Detect which cell encompasses the target text, then output its (x, y) center coordinate. 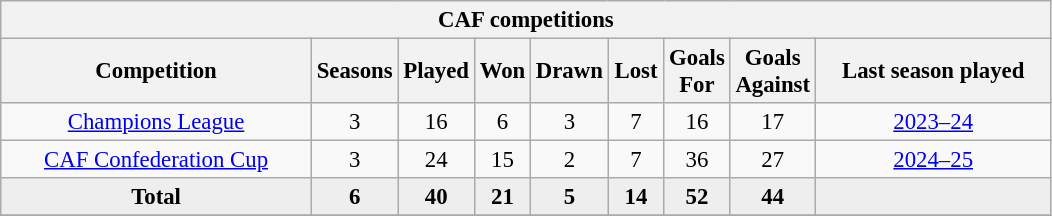
2 (570, 160)
2023–24 (933, 122)
Champions League (156, 122)
44 (772, 197)
2024–25 (933, 160)
24 (436, 160)
Goals Against (772, 72)
21 (502, 197)
Played (436, 72)
Goals For (697, 72)
15 (502, 160)
Seasons (354, 72)
27 (772, 160)
CAF competitions (526, 20)
17 (772, 122)
36 (697, 160)
52 (697, 197)
Lost (636, 72)
Last season played (933, 72)
Total (156, 197)
5 (570, 197)
CAF Confederation Cup (156, 160)
Drawn (570, 72)
14 (636, 197)
Competition (156, 72)
40 (436, 197)
Won (502, 72)
